Provide the (X, Y) coordinate of the cell's center where the given text is located.  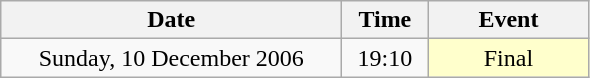
Sunday, 10 December 2006 (172, 58)
Time (385, 20)
Event (508, 20)
19:10 (385, 58)
Date (172, 20)
Final (508, 58)
